Search for the cell housing the specified text and yield its [X, Y] center coordinate. 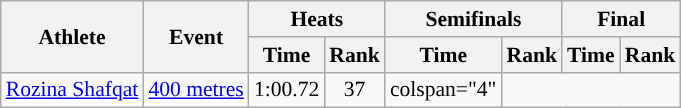
colspan="4" [444, 90]
Semifinals [474, 19]
Heats [317, 19]
Athlete [72, 36]
Rozina Shafqat [72, 90]
400 metres [196, 90]
1:00.72 [286, 90]
Final [621, 19]
37 [354, 90]
Event [196, 36]
